Find where the given text appears and provide that cell's center as (x, y) coordinate. 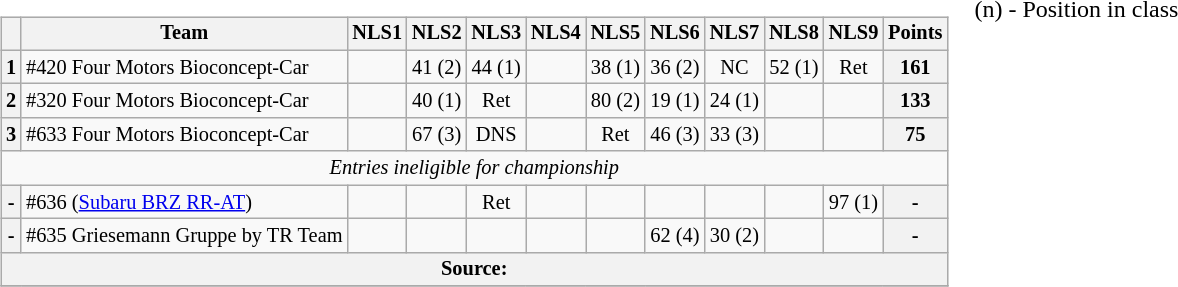
30 (2) (735, 236)
40 (1) (437, 101)
NLS1 (377, 34)
133 (915, 101)
Entries ineligible for championship (474, 168)
NLS9 (854, 34)
#633 Four Motors Bioconcept-Car (184, 135)
38 (1) (616, 67)
67 (3) (437, 135)
#320 Four Motors Bioconcept-Car (184, 101)
NLS4 (556, 34)
#635 Griesemann Gruppe by TR Team (184, 236)
3 (11, 135)
Source: (474, 269)
46 (3) (675, 135)
NLS8 (794, 34)
24 (1) (735, 101)
80 (2) (616, 101)
NLS2 (437, 34)
NLS5 (616, 34)
NLS6 (675, 34)
Team (184, 34)
Points (915, 34)
NC (735, 67)
19 (1) (675, 101)
62 (4) (675, 236)
41 (2) (437, 67)
75 (915, 135)
2 (11, 101)
1 (11, 67)
33 (3) (735, 135)
36 (2) (675, 67)
DNS (496, 135)
NLS3 (496, 34)
#420 Four Motors Bioconcept-Car (184, 67)
161 (915, 67)
NLS7 (735, 34)
52 (1) (794, 67)
44 (1) (496, 67)
97 (1) (854, 202)
#636 (Subaru BRZ RR-AT) (184, 202)
